Return the [x, y] coordinate for the center point of the cell that contains the specified text.  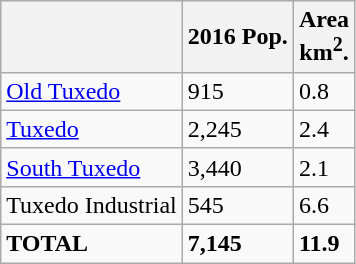
Tuxedo [92, 129]
TOTAL [92, 244]
7,145 [238, 244]
11.9 [324, 244]
545 [238, 205]
915 [238, 91]
2016 Pop. [238, 37]
0.8 [324, 91]
South Tuxedo [92, 167]
Areakm2. [324, 37]
3,440 [238, 167]
Old Tuxedo [92, 91]
2.1 [324, 167]
2,245 [238, 129]
6.6 [324, 205]
Tuxedo Industrial [92, 205]
2.4 [324, 129]
